Scan for the cell matching the given text and deliver its [x, y] coordinate at center. 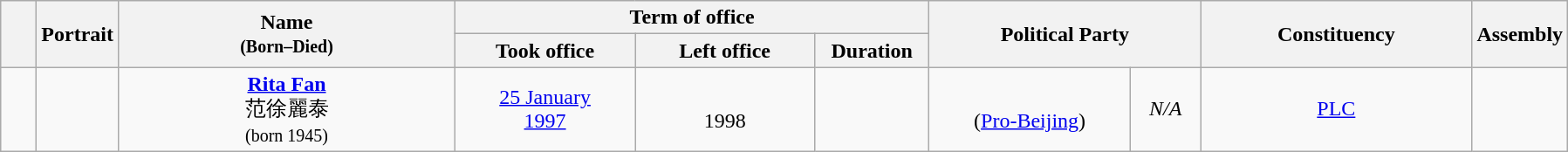
1998 [725, 110]
Term of office [693, 17]
Duration [873, 51]
Rita Fan范徐麗泰(born 1945) [286, 110]
Portrait [78, 34]
Political Party [1065, 34]
Took office [545, 51]
PLC [1337, 110]
25 January1997 [545, 110]
N/A [1165, 110]
Name(Born–Died) [286, 34]
(Pro-Beijing) [1030, 110]
Assembly [1520, 34]
Constituency [1337, 34]
Left office [725, 51]
